Find where the given text appears and provide that cell's center as (x, y) coordinate. 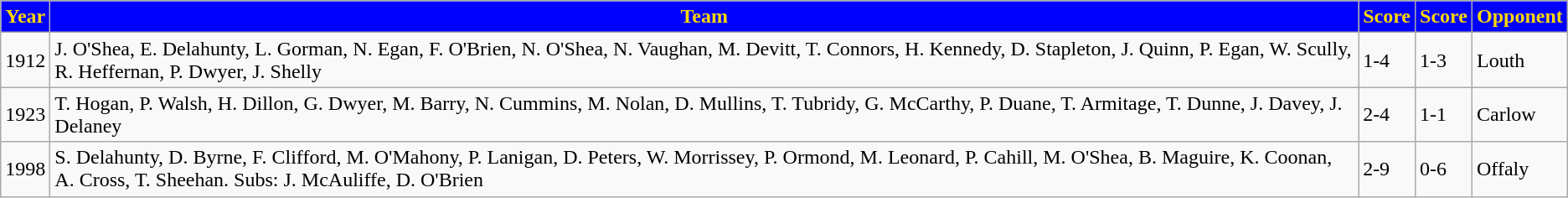
Year (25, 17)
2-9 (1387, 169)
0-6 (1444, 169)
1923 (25, 114)
1998 (25, 169)
1-3 (1444, 60)
1-4 (1387, 60)
1-1 (1444, 114)
Carlow (1519, 114)
2-4 (1387, 114)
Opponent (1519, 17)
Offaly (1519, 169)
Louth (1519, 60)
Team (704, 17)
1912 (25, 60)
